Find where the given text appears and provide that cell's center as [x, y] coordinate. 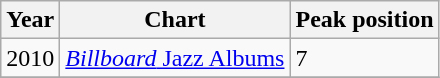
Peak position [364, 20]
Billboard Jazz Albums [175, 58]
2010 [30, 58]
Year [30, 20]
7 [364, 58]
Chart [175, 20]
